Scan for the cell matching the given text and deliver its (x, y) coordinate at center. 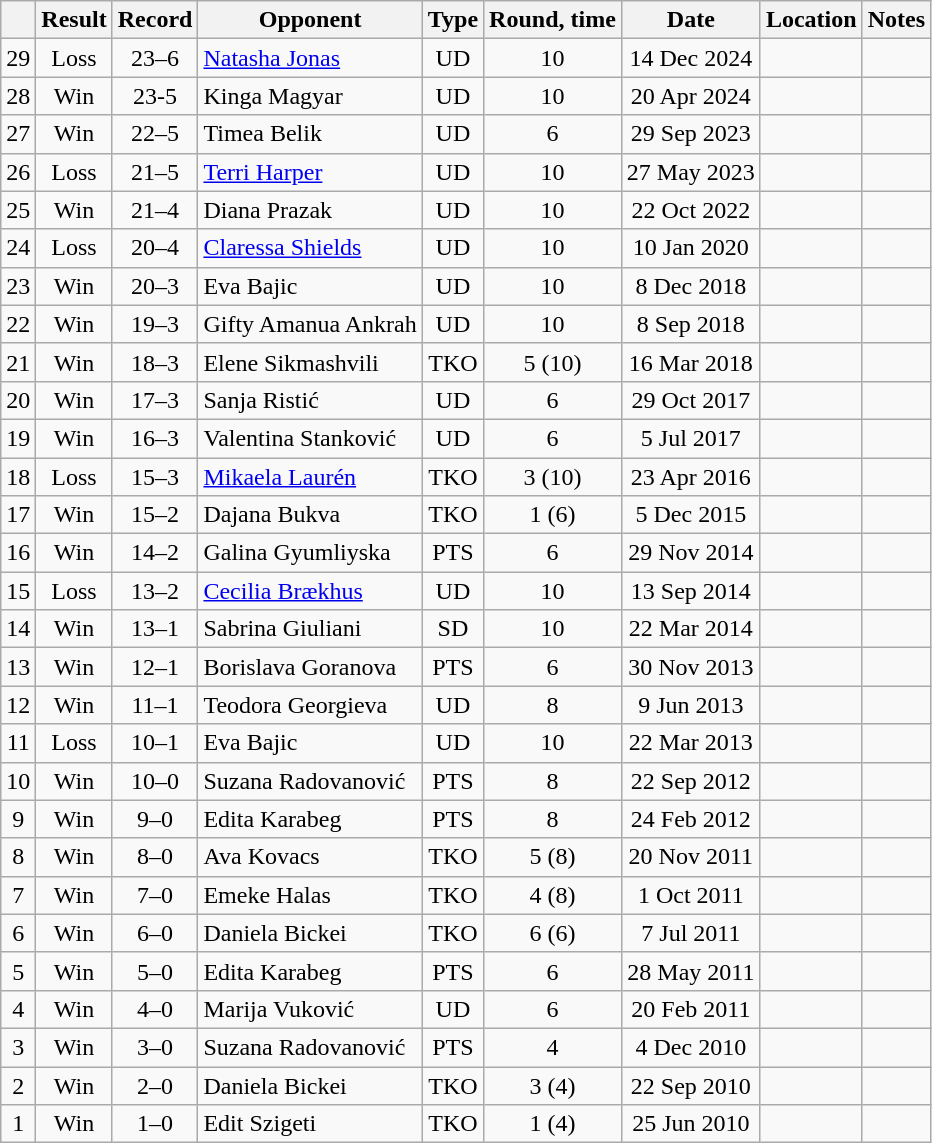
Sanja Ristić (310, 400)
Valentina Stanković (310, 438)
Ava Kovacs (310, 857)
Mikaela Laurén (310, 477)
24 Feb 2012 (690, 819)
11–1 (155, 705)
Result (74, 20)
5 (18, 971)
Type (452, 20)
10–0 (155, 781)
17–3 (155, 400)
4 Dec 2010 (690, 1047)
18 (18, 477)
29 Sep 2023 (690, 134)
18–3 (155, 362)
2–0 (155, 1085)
19 (18, 438)
Notes (896, 20)
7 (18, 895)
Elene Sikmashvili (310, 362)
22 Oct 2022 (690, 210)
Cecilia Brækhus (310, 591)
25 Jun 2010 (690, 1124)
14 Dec 2024 (690, 58)
4 (8) (553, 895)
22 Sep 2012 (690, 781)
15–3 (155, 477)
Natasha Jonas (310, 58)
Date (690, 20)
5 Jul 2017 (690, 438)
Opponent (310, 20)
Edit Szigeti (310, 1124)
14–2 (155, 553)
23–6 (155, 58)
Claressa Shields (310, 248)
Sabrina Giuliani (310, 629)
11 (18, 743)
17 (18, 515)
29 Oct 2017 (690, 400)
5 (8) (553, 857)
5 Dec 2015 (690, 515)
20 (18, 400)
13 Sep 2014 (690, 591)
Emeke Halas (310, 895)
28 (18, 96)
25 (18, 210)
Timea Belik (310, 134)
15 (18, 591)
Diana Prazak (310, 210)
27 May 2023 (690, 172)
1–0 (155, 1124)
1 Oct 2011 (690, 895)
6 (6) (553, 933)
29 Nov 2014 (690, 553)
20–3 (155, 286)
29 (18, 58)
8 Dec 2018 (690, 286)
23-5 (155, 96)
20 Apr 2024 (690, 96)
Terri Harper (310, 172)
13–2 (155, 591)
8 Sep 2018 (690, 324)
20–4 (155, 248)
19–3 (155, 324)
15–2 (155, 515)
1 (18, 1124)
13 (18, 667)
5–0 (155, 971)
21 (18, 362)
13–1 (155, 629)
Gifty Amanua Ankrah (310, 324)
3 (10) (553, 477)
16 (18, 553)
1 (6) (553, 515)
22–5 (155, 134)
Record (155, 20)
10 Jan 2020 (690, 248)
4–0 (155, 1009)
1 (4) (553, 1124)
12 (18, 705)
Kinga Magyar (310, 96)
23 Apr 2016 (690, 477)
30 Nov 2013 (690, 667)
9 (18, 819)
Marija Vuković (310, 1009)
20 Feb 2011 (690, 1009)
3 (18, 1047)
24 (18, 248)
Dajana Bukva (310, 515)
9–0 (155, 819)
SD (452, 629)
7–0 (155, 895)
28 May 2011 (690, 971)
22 Sep 2010 (690, 1085)
12–1 (155, 667)
3 (4) (553, 1085)
3–0 (155, 1047)
21–4 (155, 210)
Borislava Goranova (310, 667)
22 Mar 2014 (690, 629)
26 (18, 172)
16 Mar 2018 (690, 362)
Location (811, 20)
22 Mar 2013 (690, 743)
27 (18, 134)
21–5 (155, 172)
Round, time (553, 20)
7 Jul 2011 (690, 933)
Galina Gyumliyska (310, 553)
2 (18, 1085)
22 (18, 324)
23 (18, 286)
9 Jun 2013 (690, 705)
5 (10) (553, 362)
20 Nov 2011 (690, 857)
Teodora Georgieva (310, 705)
8–0 (155, 857)
6–0 (155, 933)
10–1 (155, 743)
14 (18, 629)
16–3 (155, 438)
